Search for the cell housing the specified text and yield its (x, y) center coordinate. 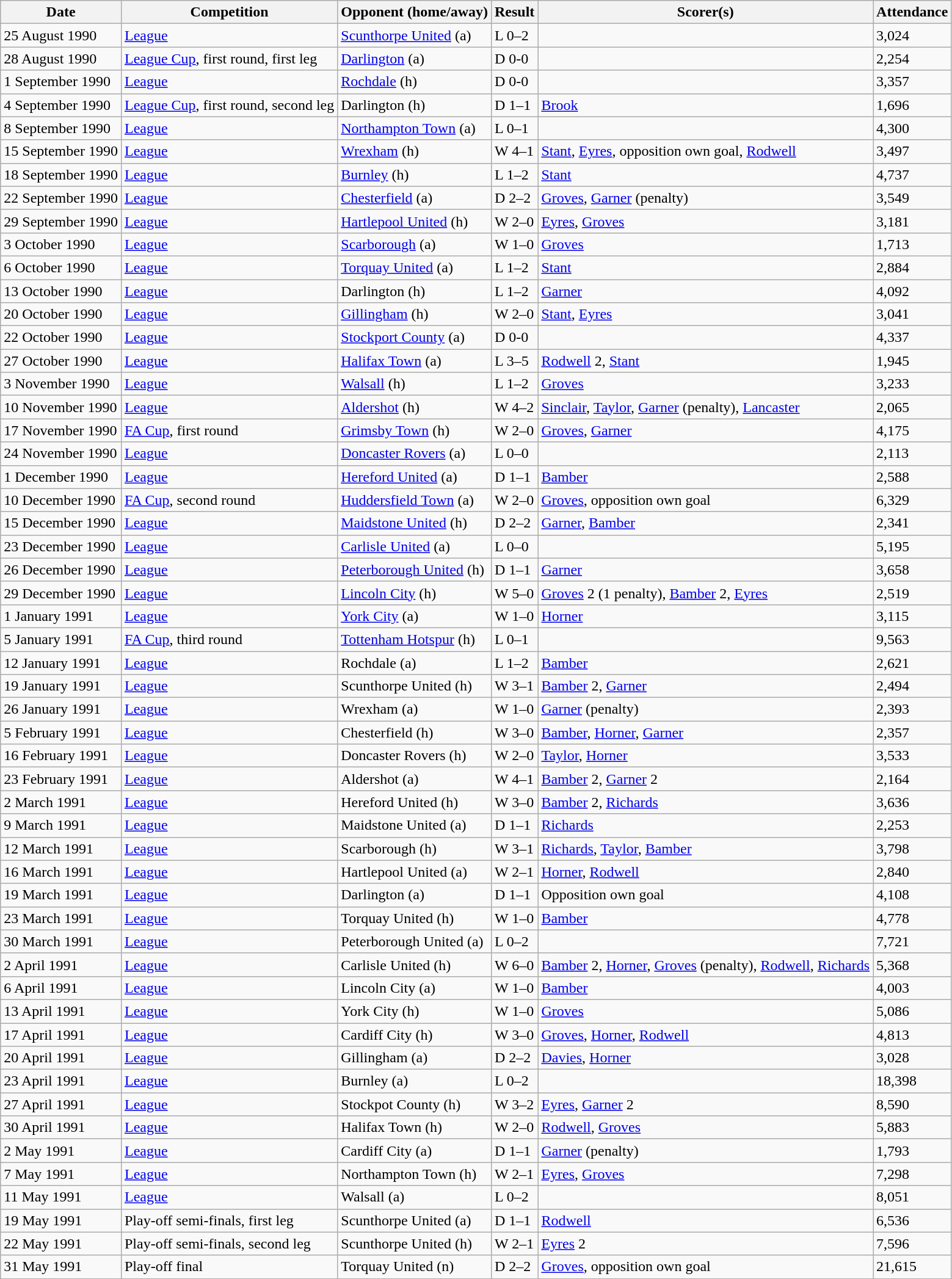
Rodwell (706, 1220)
22 September 1990 (61, 198)
7 May 1991 (61, 1174)
2,357 (912, 733)
17 April 1991 (61, 1035)
Attendance (912, 12)
Scorer(s) (706, 12)
Rodwell, Groves (706, 1128)
29 December 1990 (61, 593)
13 April 1991 (61, 1011)
30 March 1991 (61, 941)
2,113 (912, 454)
3,658 (912, 570)
3,533 (912, 756)
10 November 1990 (61, 407)
Gillingham (h) (415, 314)
5,883 (912, 1128)
16 March 1991 (61, 872)
Opponent (home/away) (415, 12)
10 December 1990 (61, 500)
4,108 (912, 895)
27 April 1991 (61, 1104)
7,298 (912, 1174)
4,175 (912, 430)
Northampton Town (h) (415, 1174)
18 September 1990 (61, 175)
23 April 1991 (61, 1081)
2 April 1991 (61, 965)
4,778 (912, 918)
4,300 (912, 128)
3,028 (912, 1058)
Tottenham Hotspur (h) (415, 639)
Scarborough (a) (415, 244)
Horner, Rodwell (706, 872)
Wrexham (a) (415, 709)
Burnley (a) (415, 1081)
2,253 (912, 825)
2,065 (912, 407)
2 May 1991 (61, 1151)
Groves, Horner, Rodwell (706, 1035)
Carlisle United (a) (415, 546)
8 September 1990 (61, 128)
York City (h) (415, 1011)
5 February 1991 (61, 733)
Hartlepool United (a) (415, 872)
Stockport County (a) (415, 338)
Eyres, Garner 2 (706, 1104)
1 January 1991 (61, 616)
8,051 (912, 1197)
2,884 (912, 267)
2,393 (912, 709)
9 March 1991 (61, 825)
27 October 1990 (61, 361)
W 3–2 (514, 1104)
2,341 (912, 523)
22 October 1990 (61, 338)
Gillingham (a) (415, 1058)
3,549 (912, 198)
6,536 (912, 1220)
Scarborough (h) (415, 849)
Groves, Garner (706, 430)
Rochdale (h) (415, 82)
1,696 (912, 105)
Chesterfield (h) (415, 733)
5,086 (912, 1011)
23 December 1990 (61, 546)
31 May 1991 (61, 1267)
2,164 (912, 779)
W 6–0 (514, 965)
Richards (706, 825)
Wrexham (h) (415, 151)
W 5–0 (514, 593)
Lincoln City (h) (415, 593)
8,590 (912, 1104)
Play-off final (229, 1267)
League Cup, first round, second leg (229, 105)
26 January 1991 (61, 709)
19 May 1991 (61, 1220)
5 January 1991 (61, 639)
12 January 1991 (61, 662)
Bamber 2, Garner 2 (706, 779)
Davies, Horner (706, 1058)
2,840 (912, 872)
1 December 1990 (61, 477)
15 December 1990 (61, 523)
Garner, Bamber (706, 523)
3,041 (912, 314)
Bamber 2, Garner (706, 686)
16 February 1991 (61, 756)
York City (a) (415, 616)
Doncaster Rovers (a) (415, 454)
W 4–2 (514, 407)
League Cup, first round, first leg (229, 59)
Halifax Town (h) (415, 1128)
Groves 2 (1 penalty), Bamber 2, Eyres (706, 593)
Play-off semi-finals, second leg (229, 1244)
FA Cup, second round (229, 500)
1,945 (912, 361)
Peterborough United (a) (415, 941)
Stant, Eyres, opposition own goal, Rodwell (706, 151)
Competition (229, 12)
Hereford United (a) (415, 477)
26 December 1990 (61, 570)
L 3–5 (514, 361)
11 May 1991 (61, 1197)
7,596 (912, 1244)
2 March 1991 (61, 802)
Horner (706, 616)
19 January 1991 (61, 686)
2,519 (912, 593)
3,233 (912, 384)
1,793 (912, 1151)
Carlisle United (h) (415, 965)
Bamber, Horner, Garner (706, 733)
21,615 (912, 1267)
9,563 (912, 639)
Walsall (h) (415, 384)
Bamber 2, Horner, Groves (penalty), Rodwell, Richards (706, 965)
3 October 1990 (61, 244)
3,181 (912, 221)
Northampton Town (a) (415, 128)
15 September 1990 (61, 151)
Lincoln City (a) (415, 988)
4,092 (912, 291)
23 March 1991 (61, 918)
Result (514, 12)
3,115 (912, 616)
Chesterfield (a) (415, 198)
4,737 (912, 175)
13 October 1990 (61, 291)
Maidstone United (h) (415, 523)
Maidstone United (a) (415, 825)
2,254 (912, 59)
Groves, Garner (penalty) (706, 198)
2,621 (912, 662)
Richards, Taylor, Bamber (706, 849)
Doncaster Rovers (h) (415, 756)
Aldershot (a) (415, 779)
24 November 1990 (61, 454)
20 April 1991 (61, 1058)
Eyres 2 (706, 1244)
Peterborough United (h) (415, 570)
29 September 1990 (61, 221)
Rochdale (a) (415, 662)
22 May 1991 (61, 1244)
3 November 1990 (61, 384)
4,813 (912, 1035)
28 August 1990 (61, 59)
17 November 1990 (61, 430)
5,195 (912, 546)
FA Cup, first round (229, 430)
Opposition own goal (706, 895)
Bamber 2, Richards (706, 802)
25 August 1990 (61, 35)
Torquay United (h) (415, 918)
2,588 (912, 477)
Huddersfield Town (a) (415, 500)
5,368 (912, 965)
3,497 (912, 151)
23 February 1991 (61, 779)
6 October 1990 (61, 267)
1,713 (912, 244)
1 September 1990 (61, 82)
3,798 (912, 849)
30 April 1991 (61, 1128)
4,003 (912, 988)
Play-off semi-finals, first leg (229, 1220)
6,329 (912, 500)
Sinclair, Taylor, Garner (penalty), Lancaster (706, 407)
Brook (706, 105)
Torquay United (a) (415, 267)
20 October 1990 (61, 314)
19 March 1991 (61, 895)
Hereford United (h) (415, 802)
Date (61, 12)
18,398 (912, 1081)
Cardiff City (a) (415, 1151)
Walsall (a) (415, 1197)
4 September 1990 (61, 105)
3,024 (912, 35)
Hartlepool United (h) (415, 221)
FA Cup, third round (229, 639)
Stockpot County (h) (415, 1104)
2,494 (912, 686)
6 April 1991 (61, 988)
Taylor, Horner (706, 756)
Cardiff City (h) (415, 1035)
12 March 1991 (61, 849)
3,636 (912, 802)
Burnley (h) (415, 175)
Halifax Town (a) (415, 361)
3,357 (912, 82)
Rodwell 2, Stant (706, 361)
Aldershot (h) (415, 407)
7,721 (912, 941)
Torquay United (n) (415, 1267)
Stant, Eyres (706, 314)
4,337 (912, 338)
Grimsby Town (h) (415, 430)
